Determine the (X, Y) coordinate at the center of the cell enclosing the given text.  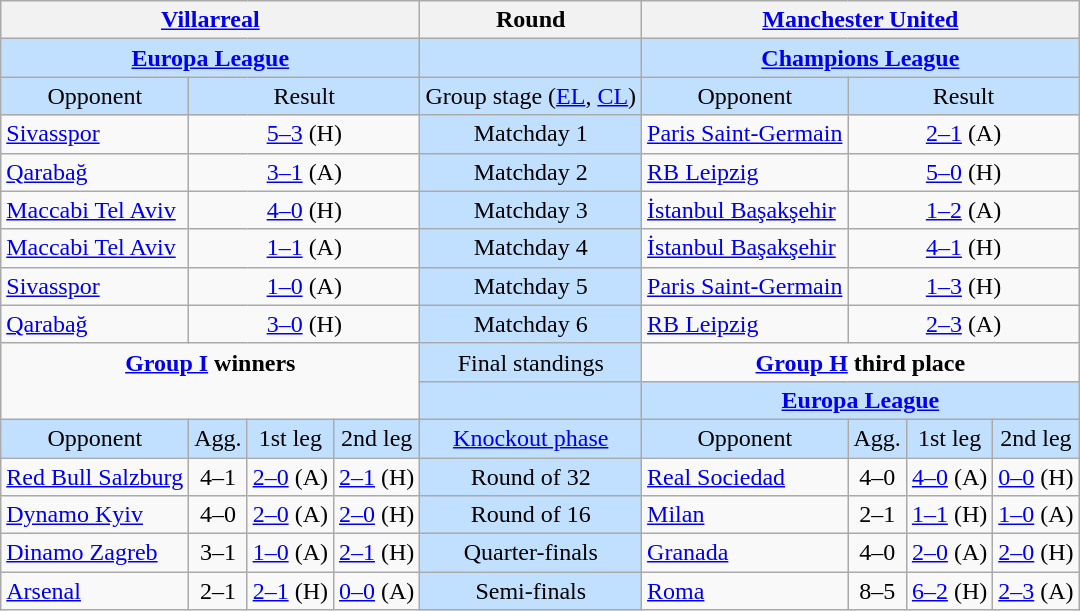
4–0 (H) (304, 210)
5–0 (H) (964, 172)
Round of 32 (531, 477)
2–1 (A) (964, 134)
6–2 (H) (949, 591)
1–2 (A) (964, 210)
Round (531, 20)
0–0 (H) (1036, 477)
Group H third place (861, 362)
Group I winners (210, 381)
3–1 (A) (304, 172)
Villarreal (210, 20)
Arsenal (95, 591)
1–3 (H) (964, 286)
Red Bull Salzburg (95, 477)
5–3 (H) (304, 134)
4–1 (218, 477)
1–1 (H) (949, 515)
Champions League (861, 58)
Quarter-finals (531, 553)
1–1 (A) (304, 248)
3–0 (H) (304, 324)
8–5 (877, 591)
Dynamo Kyiv (95, 515)
Milan (745, 515)
Semi-finals (531, 591)
Matchday 2 (531, 172)
Roma (745, 591)
Granada (745, 553)
Dinamo Zagreb (95, 553)
3–1 (218, 553)
Matchday 5 (531, 286)
4–0 (A) (949, 477)
Final standings (531, 362)
Round of 16 (531, 515)
Group stage (EL, CL) (531, 96)
0–0 (A) (376, 591)
Real Sociedad (745, 477)
Knockout phase (531, 438)
Matchday 1 (531, 134)
Manchester United (861, 20)
Matchday 4 (531, 248)
4–1 (H) (964, 248)
Matchday 3 (531, 210)
Matchday 6 (531, 324)
